For the text-containing cell, return its midpoint in [X, Y] coordinate format. 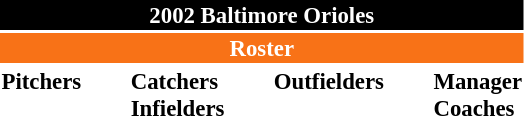
Roster [262, 48]
2002 Baltimore Orioles [262, 15]
